Return the (X, Y) coordinate for the center point of the cell that contains the specified text.  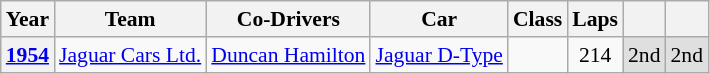
Laps (595, 19)
Duncan Hamilton (288, 55)
Jaguar Cars Ltd. (130, 55)
Team (130, 19)
Co-Drivers (288, 19)
1954 (28, 55)
Year (28, 19)
Class (538, 19)
Car (438, 19)
214 (595, 55)
Jaguar D-Type (438, 55)
